Extract the [X, Y] coordinate from the center of the cell holding the provided text.  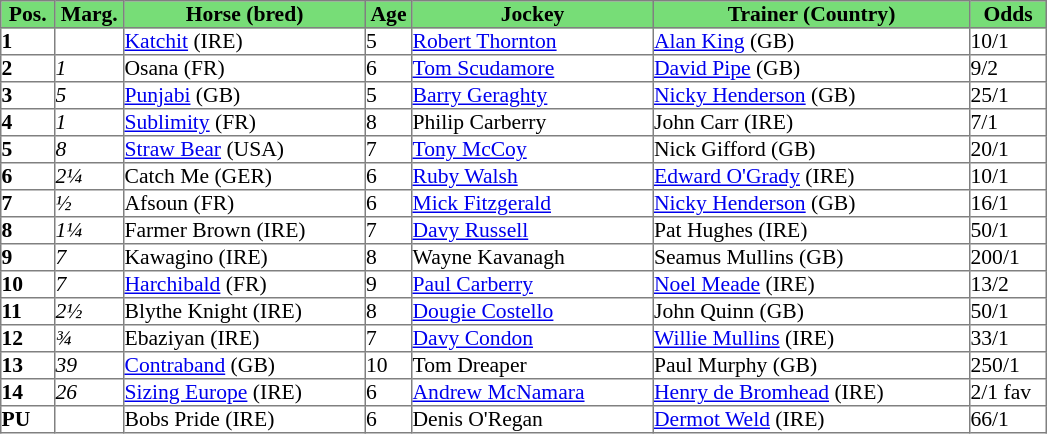
4 [28, 122]
Straw Bear (USA) [245, 150]
33/1 [1008, 338]
1¼ [90, 230]
Jockey [533, 14]
Farmer Brown (IRE) [245, 230]
11 [28, 312]
200/1 [1008, 258]
Seamus Mullins (GB) [811, 258]
13/2 [1008, 284]
Punjabi (GB) [245, 96]
Contraband (GB) [245, 366]
Willie Mullins (IRE) [811, 338]
16/1 [1008, 204]
66/1 [1008, 420]
Katchit (IRE) [245, 42]
2½ [90, 312]
Horse (bred) [245, 14]
25/1 [1008, 96]
Odds [1008, 14]
Age [388, 14]
Blythe Knight (IRE) [245, 312]
26 [90, 392]
Paul Carberry [533, 284]
Davy Condon [533, 338]
Andrew McNamara [533, 392]
Davy Russell [533, 230]
John Quinn (GB) [811, 312]
David Pipe (GB) [811, 68]
Afsoun (FR) [245, 204]
Pat Hughes (IRE) [811, 230]
Mick Fitzgerald [533, 204]
Dermot Weld (IRE) [811, 420]
Catch Me (GER) [245, 176]
½ [90, 204]
Denis O'Regan [533, 420]
Paul Murphy (GB) [811, 366]
250/1 [1008, 366]
2/1 fav [1008, 392]
14 [28, 392]
Wayne Kavanagh [533, 258]
Noel Meade (IRE) [811, 284]
Nick Gifford (GB) [811, 150]
20/1 [1008, 150]
John Carr (IRE) [811, 122]
Henry de Bromhead (IRE) [811, 392]
Marg. [90, 14]
Bobs Pride (IRE) [245, 420]
Robert Thornton [533, 42]
Pos. [28, 14]
2 [28, 68]
Ruby Walsh [533, 176]
Tom Dreaper [533, 366]
¾ [90, 338]
7/1 [1008, 122]
Sizing Europe (IRE) [245, 392]
39 [90, 366]
13 [28, 366]
Sublimity (FR) [245, 122]
12 [28, 338]
Dougie Costello [533, 312]
Tom Scudamore [533, 68]
PU [28, 420]
Ebaziyan (IRE) [245, 338]
3 [28, 96]
Alan King (GB) [811, 42]
Tony McCoy [533, 150]
Trainer (Country) [811, 14]
9/2 [1008, 68]
Harchibald (FR) [245, 284]
Osana (FR) [245, 68]
2¼ [90, 176]
Philip Carberry [533, 122]
Barry Geraghty [533, 96]
Edward O'Grady (IRE) [811, 176]
Kawagino (IRE) [245, 258]
